Provide the [x, y] coordinate of the cell's center where the given text is located.  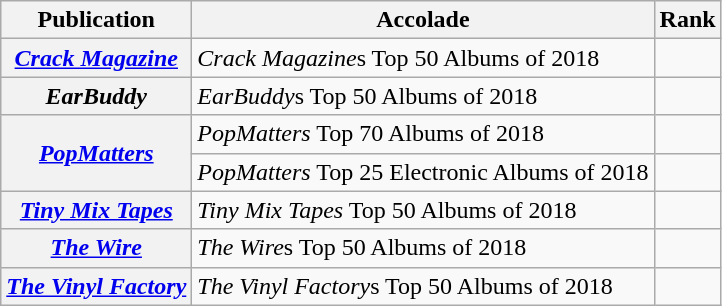
EarBuddys Top 50 Albums of 2018 [423, 96]
The Wire [96, 248]
Crack Magazine [96, 58]
Crack Magazines Top 50 Albums of 2018 [423, 58]
PopMatters Top 25 Electronic Albums of 2018 [423, 172]
Accolade [423, 20]
The Vinyl Factory [96, 286]
The Vinyl Factorys Top 50 Albums of 2018 [423, 286]
Tiny Mix Tapes Top 50 Albums of 2018 [423, 210]
PopMatters [96, 153]
EarBuddy [96, 96]
Rank [688, 20]
The Wires Top 50 Albums of 2018 [423, 248]
Publication [96, 20]
Tiny Mix Tapes [96, 210]
PopMatters Top 70 Albums of 2018 [423, 134]
